Determine the (X, Y) coordinate at the center of the cell enclosing the given text.  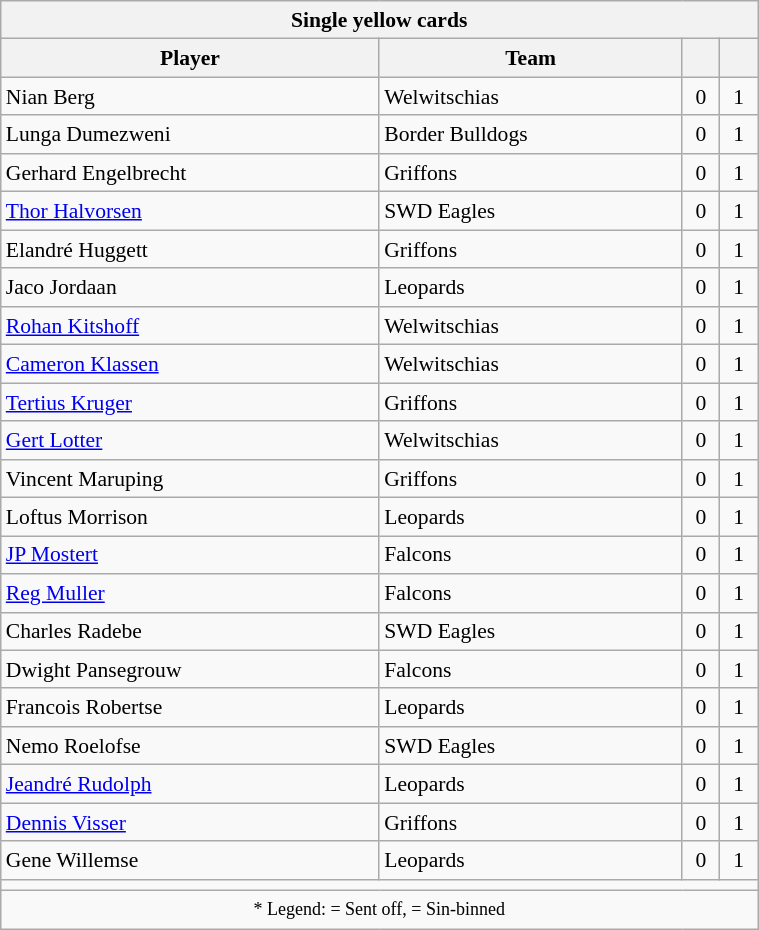
Reg Muller (190, 593)
Jaco Jordaan (190, 288)
Francois Robertse (190, 708)
Thor Halvorsen (190, 211)
Team (530, 58)
Single yellow cards (380, 20)
Dennis Visser (190, 822)
Rohan Kitshoff (190, 326)
Vincent Maruping (190, 479)
Nian Berg (190, 97)
Dwight Pansegrouw (190, 670)
Gert Lotter (190, 440)
Charles Radebe (190, 631)
Elandré Huggett (190, 249)
Jeandré Rudolph (190, 784)
* Legend: = Sent off, = Sin-binned (380, 910)
Nemo Roelofse (190, 746)
Cameron Klassen (190, 364)
Border Bulldogs (530, 135)
JP Mostert (190, 555)
Gene Willemse (190, 861)
Loftus Morrison (190, 517)
Gerhard Engelbrecht (190, 173)
Lunga Dumezweni (190, 135)
Tertius Kruger (190, 402)
Player (190, 58)
